Capture the cell that displays the provided text and extract its (X, Y) central coordinate. 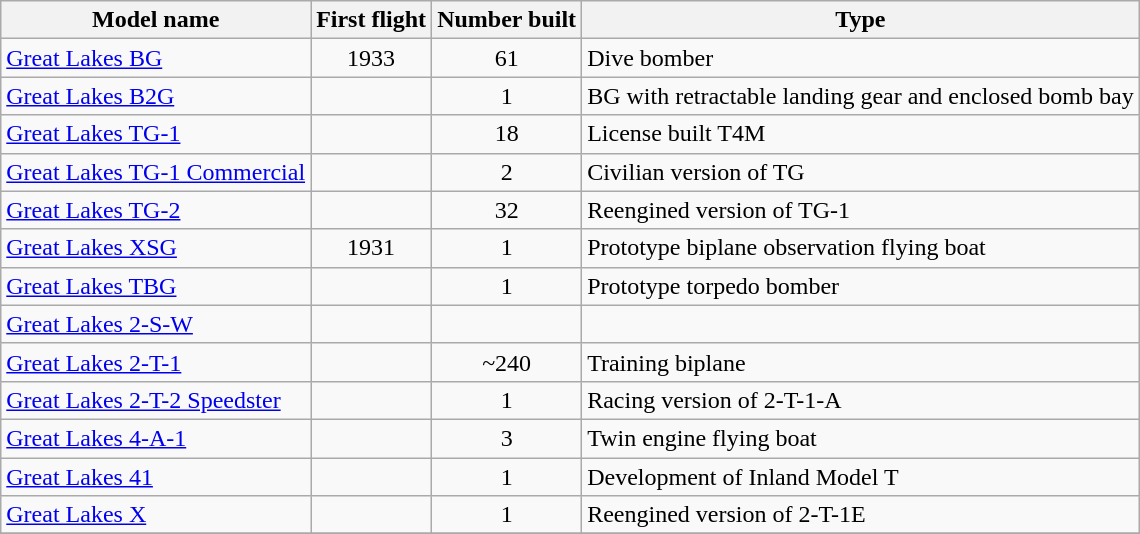
Great Lakes TG-1 Commercial (156, 172)
Great Lakes X (156, 515)
Great Lakes XSG (156, 248)
Great Lakes 2-T-1 (156, 362)
Great Lakes 4-A-1 (156, 438)
Great Lakes TG-1 (156, 134)
Reengined version of TG-1 (861, 210)
Civilian version of TG (861, 172)
2 (507, 172)
First flight (372, 20)
Great Lakes TBG (156, 286)
Great Lakes 41 (156, 477)
Development of Inland Model T (861, 477)
Prototype biplane observation flying boat (861, 248)
61 (507, 58)
Great Lakes BG (156, 58)
Twin engine flying boat (861, 438)
Great Lakes TG-2 (156, 210)
18 (507, 134)
3 (507, 438)
1931 (372, 248)
Number built (507, 20)
Great Lakes 2-S-W (156, 324)
Training biplane (861, 362)
Model name (156, 20)
1933 (372, 58)
Prototype torpedo bomber (861, 286)
License built T4M (861, 134)
BG with retractable landing gear and enclosed bomb bay (861, 96)
32 (507, 210)
Dive bomber (861, 58)
Type (861, 20)
Reengined version of 2-T-1E (861, 515)
Racing version of 2-T-1-A (861, 400)
~240 (507, 362)
Great Lakes B2G (156, 96)
Great Lakes 2-T-2 Speedster (156, 400)
